For the text-containing cell, return its midpoint in (x, y) coordinate format. 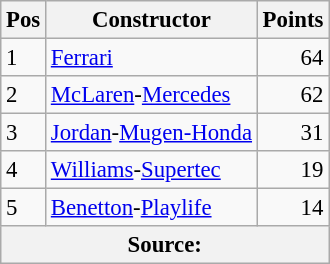
Williams-Supertec (152, 170)
5 (24, 208)
Pos (24, 20)
1 (24, 58)
Source: (165, 245)
64 (292, 58)
4 (24, 170)
Jordan-Mugen-Honda (152, 133)
3 (24, 133)
19 (292, 170)
Points (292, 20)
Benetton-Playlife (152, 208)
62 (292, 95)
Ferrari (152, 58)
14 (292, 208)
31 (292, 133)
Constructor (152, 20)
McLaren-Mercedes (152, 95)
2 (24, 95)
